Determine the (X, Y) coordinate at the center of the cell enclosing the given text.  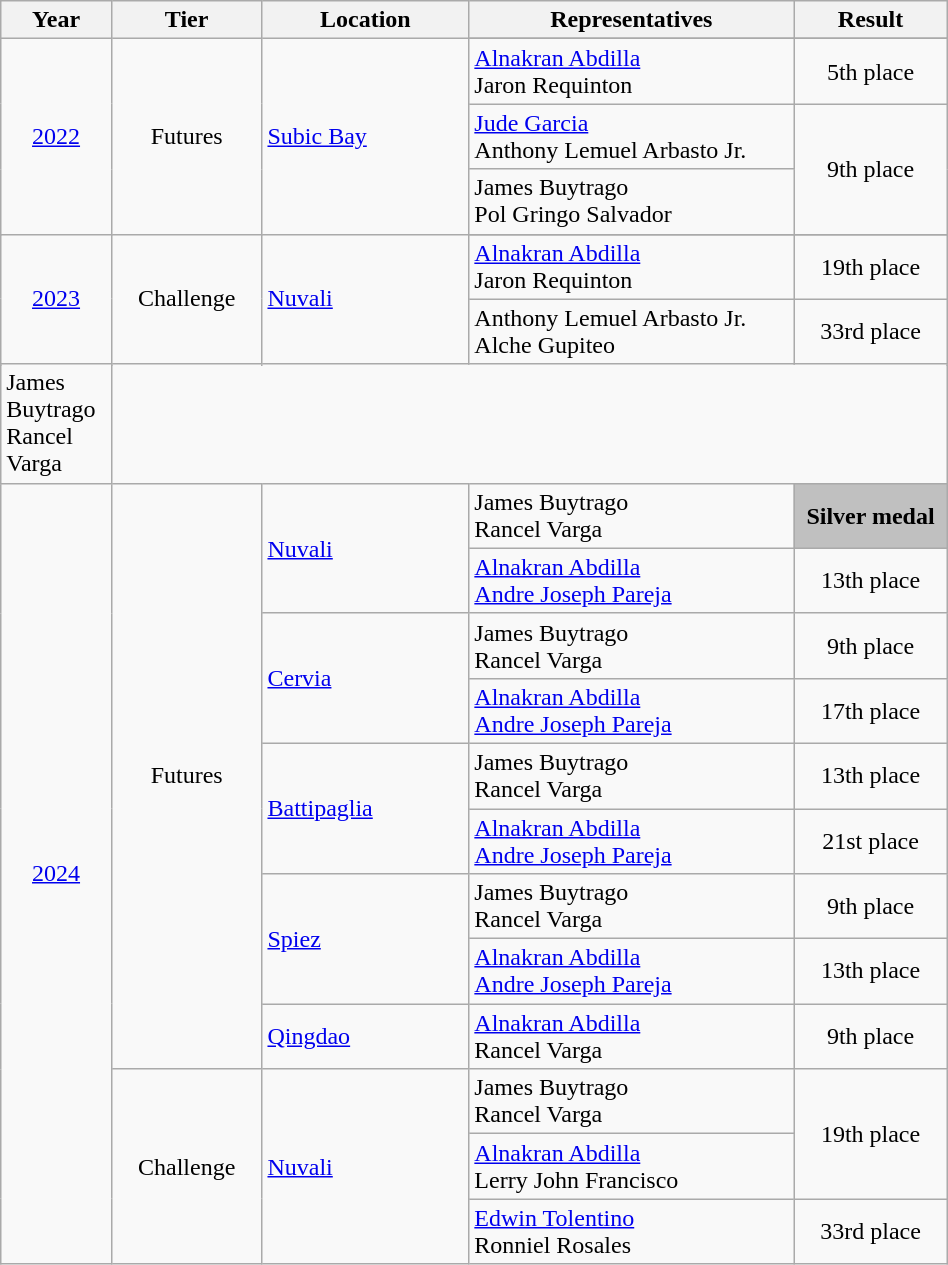
Tier (186, 20)
Battipaglia (366, 808)
Qingdao (366, 1036)
2023 (56, 299)
Edwin Tolentino Ronniel Rosales (632, 1232)
5th place (870, 72)
James Buytrago Pol Gringo Salvador (632, 202)
17th place (870, 710)
Representatives (632, 20)
Alnakran Abdilla Lerry John Francisco (632, 1166)
21st place (870, 840)
Jude Garcia Anthony Lemuel Arbasto Jr. (632, 136)
Cervia (366, 678)
Alnakran Abdilla Rancel Varga (632, 1036)
2024 (56, 874)
2022 (56, 136)
Location (366, 20)
Subic Bay (366, 136)
Anthony Lemuel Arbasto Jr. Alche Gupiteo (632, 332)
Year (56, 20)
Spiez (366, 939)
Silver medal (870, 516)
Result (870, 20)
